Capture the cell that displays the provided text and extract its [X, Y] central coordinate. 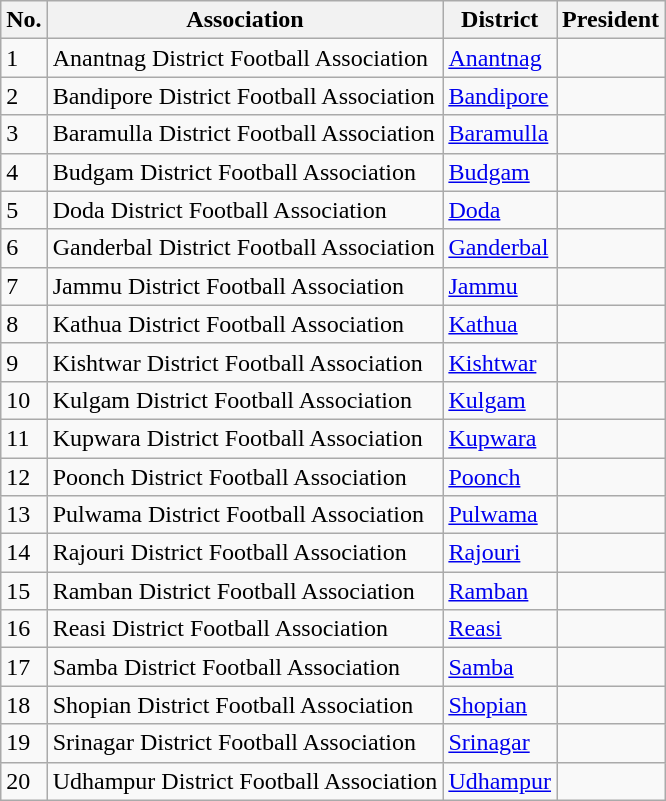
2 [24, 96]
Ganderbal [500, 248]
Doda District Football Association [245, 210]
7 [24, 286]
Kulgam District Football Association [245, 400]
17 [24, 667]
8 [24, 324]
Kishtwar District Football Association [245, 362]
Reasi [500, 629]
Kupwara District Football Association [245, 438]
Samba [500, 667]
No. [24, 20]
3 [24, 134]
Kulgam [500, 400]
9 [24, 362]
Poonch District Football Association [245, 477]
10 [24, 400]
Reasi District Football Association [245, 629]
Jammu District Football Association [245, 286]
4 [24, 172]
Kishtwar [500, 362]
Anantnag [500, 58]
Rajouri District Football Association [245, 553]
Ramban [500, 591]
18 [24, 705]
Budgam District Football Association [245, 172]
1 [24, 58]
5 [24, 210]
19 [24, 743]
Bandipore [500, 96]
Samba District Football Association [245, 667]
13 [24, 515]
Kupwara [500, 438]
Shopian [500, 705]
Association [245, 20]
Jammu [500, 286]
Budgam [500, 172]
20 [24, 781]
Doda [500, 210]
6 [24, 248]
President [611, 20]
11 [24, 438]
16 [24, 629]
Baramulla [500, 134]
Poonch [500, 477]
Udhampur [500, 781]
14 [24, 553]
Kathua [500, 324]
Rajouri [500, 553]
Kathua District Football Association [245, 324]
Srinagar [500, 743]
Ganderbal District Football Association [245, 248]
15 [24, 591]
Anantnag District Football Association [245, 58]
Udhampur District Football Association [245, 781]
Pulwama District Football Association [245, 515]
Pulwama [500, 515]
Ramban District Football Association [245, 591]
Bandipore District Football Association [245, 96]
12 [24, 477]
Shopian District Football Association [245, 705]
Srinagar District Football Association [245, 743]
District [500, 20]
Baramulla District Football Association [245, 134]
